Pinpoint the cell where the given text exists, returning its [X, Y] midpoint coordinate. 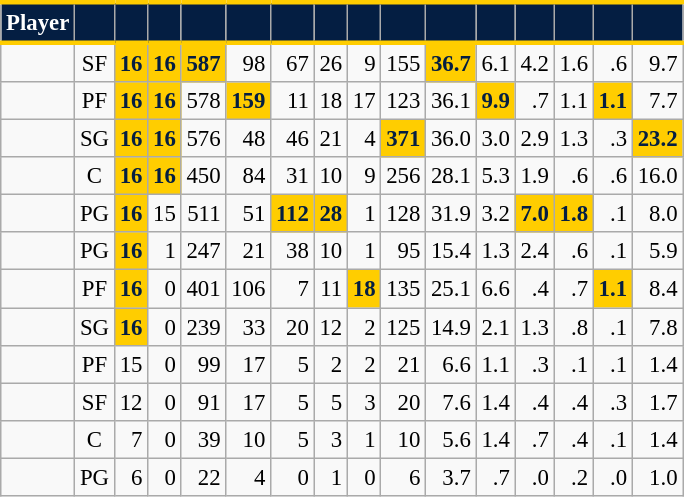
123 [404, 101]
67 [293, 62]
7.0 [534, 214]
7.8 [657, 327]
46 [293, 139]
128 [404, 214]
91 [204, 402]
7.6 [451, 402]
5.6 [451, 439]
247 [204, 251]
99 [204, 364]
3.0 [496, 139]
159 [248, 101]
36.1 [451, 101]
2.4 [534, 251]
38 [293, 251]
23.2 [657, 139]
14.9 [451, 327]
576 [204, 139]
Player [38, 22]
25.1 [451, 289]
256 [404, 176]
8.4 [657, 289]
22 [204, 477]
28.1 [451, 176]
31 [293, 176]
.8 [574, 327]
6.1 [496, 62]
1.0 [657, 477]
48 [248, 139]
106 [248, 289]
8.0 [657, 214]
33 [248, 327]
155 [404, 62]
1.6 [574, 62]
112 [293, 214]
9.9 [496, 101]
578 [204, 101]
1.8 [574, 214]
7.7 [657, 101]
450 [204, 176]
98 [248, 62]
84 [248, 176]
16.0 [657, 176]
28 [330, 214]
401 [204, 289]
36.0 [451, 139]
2.9 [534, 139]
2.1 [496, 327]
3.2 [496, 214]
5.3 [496, 176]
39 [204, 439]
4.2 [534, 62]
1.9 [534, 176]
9.7 [657, 62]
95 [404, 251]
371 [404, 139]
26 [330, 62]
31.9 [451, 214]
1.7 [657, 402]
135 [404, 289]
36.7 [451, 62]
125 [404, 327]
5.9 [657, 251]
587 [204, 62]
51 [248, 214]
239 [204, 327]
511 [204, 214]
.2 [574, 477]
15.4 [451, 251]
3.7 [451, 477]
